For the text-containing cell, return its midpoint in [X, Y] coordinate format. 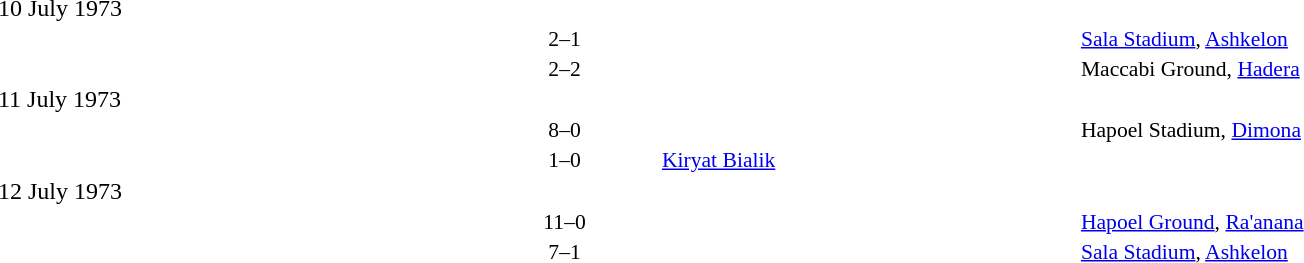
Kiryat Bialik [868, 160]
1–0 [564, 160]
11–0 [564, 222]
2–1 [564, 38]
8–0 [564, 130]
2–2 [564, 68]
